Identify which cell holds the provided text, then report its [X, Y] central coordinate. 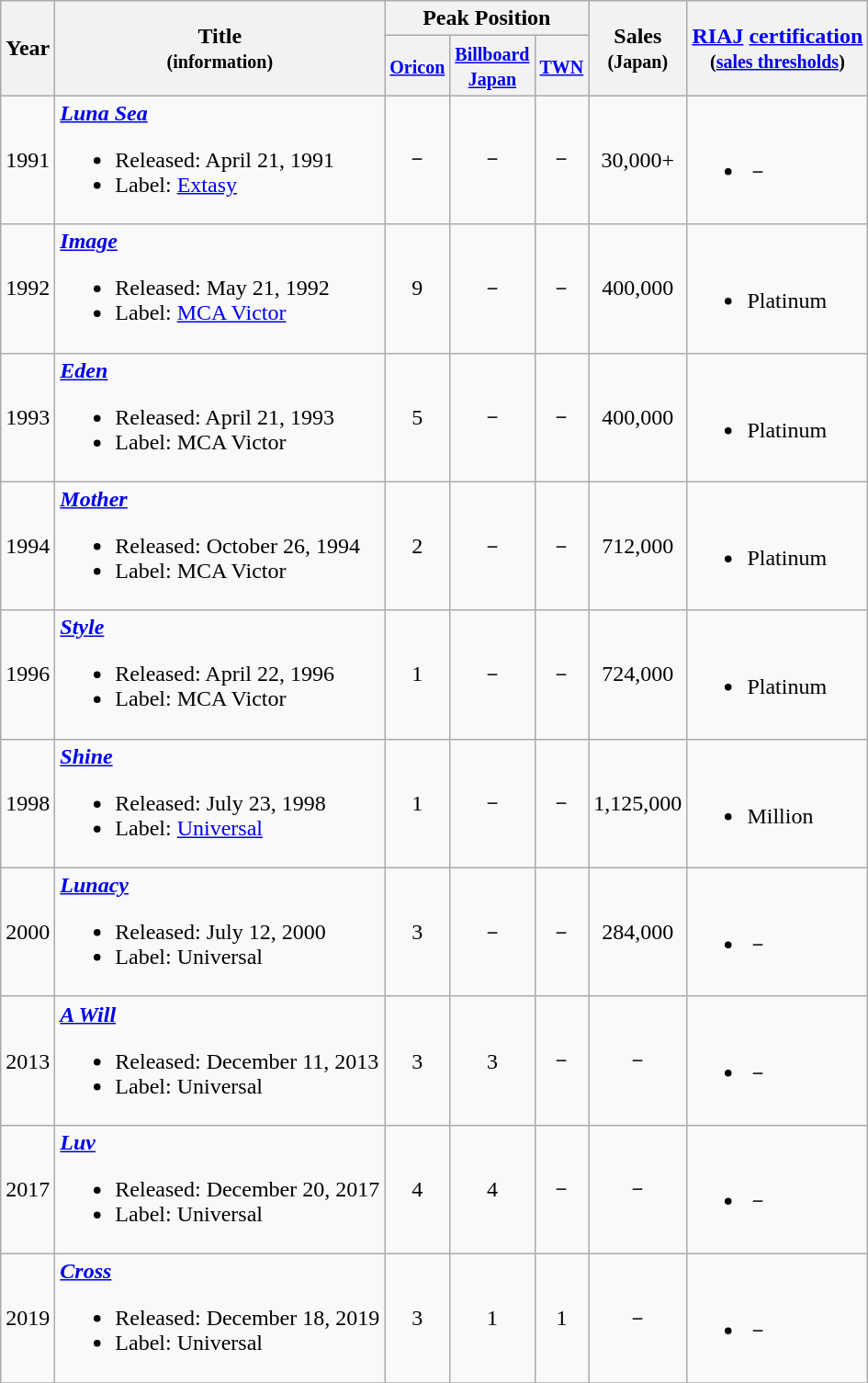
1994 [28, 546]
2000 [28, 932]
Year [28, 48]
Million [777, 803]
Title(information) [220, 48]
1991 [28, 160]
A WillReleased: December 11, 2013Label: Universal [220, 1060]
2013 [28, 1060]
ShineReleased: July 23, 1998Label: Universal [220, 803]
2 [417, 546]
Peak Position [487, 18]
30,000+ [637, 160]
Billboard Japan [492, 66]
712,000 [637, 546]
1998 [28, 803]
CrossReleased: December 18, 2019Label: Universal [220, 1318]
5 [417, 417]
2019 [28, 1318]
1993 [28, 417]
LunacyReleased: July 12, 2000Label: Universal [220, 932]
284,000 [637, 932]
MotherReleased: October 26, 1994Label: MCA Victor [220, 546]
9 [417, 289]
1,125,000 [637, 803]
TWN [562, 66]
1992 [28, 289]
1996 [28, 674]
724,000 [637, 674]
2017 [28, 1189]
EdenReleased: April 21, 1993Label: MCA Victor [220, 417]
Luna SeaReleased: April 21, 1991Label: Extasy [220, 160]
StyleReleased: April 22, 1996Label: MCA Victor [220, 674]
Oricon [417, 66]
RIAJ certification(sales thresholds) [777, 48]
ImageReleased: May 21, 1992Label: MCA Victor [220, 289]
LuvReleased: December 20, 2017Label: Universal [220, 1189]
Sales(Japan) [637, 48]
